Return (X, Y) of the center of cell containing provided text 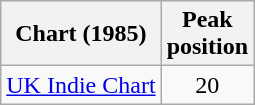
Chart (1985) (81, 34)
20 (207, 85)
Peakposition (207, 34)
UK Indie Chart (81, 85)
